Output the [X, Y] coordinate of the center of the cell containing the given text.  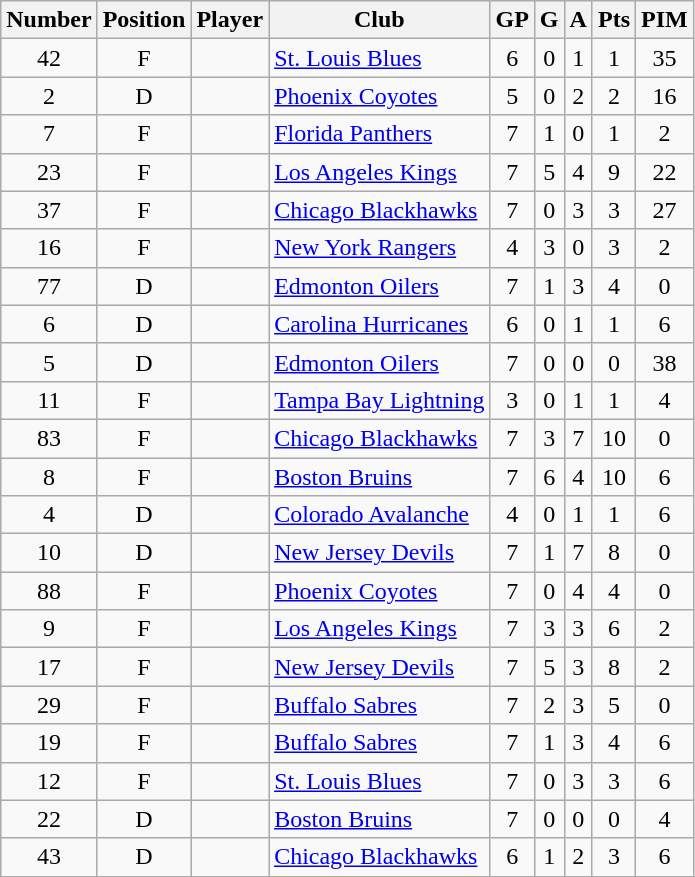
83 [49, 438]
Carolina Hurricanes [380, 324]
Pts [614, 20]
35 [665, 58]
Colorado Avalanche [380, 515]
37 [49, 210]
43 [49, 857]
19 [49, 743]
A [578, 20]
Position [144, 20]
11 [49, 400]
17 [49, 667]
Club [380, 20]
GP [512, 20]
Number [49, 20]
PIM [665, 20]
38 [665, 362]
12 [49, 781]
88 [49, 591]
Florida Panthers [380, 134]
23 [49, 172]
29 [49, 705]
Tampa Bay Lightning [380, 400]
G [549, 20]
Player [230, 20]
42 [49, 58]
27 [665, 210]
New York Rangers [380, 248]
77 [49, 286]
